For the text-containing cell, return its midpoint in [X, Y] coordinate format. 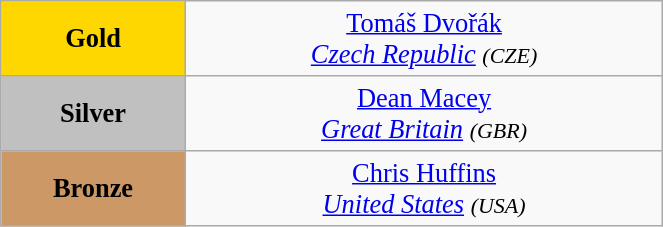
Bronze [94, 188]
Dean MaceyGreat Britain (GBR) [424, 112]
Chris HuffinsUnited States (USA) [424, 188]
Gold [94, 38]
Silver [94, 112]
Tomáš DvořákCzech Republic (CZE) [424, 38]
